Locate the cell with the specified text and output its (X, Y) center coordinate. 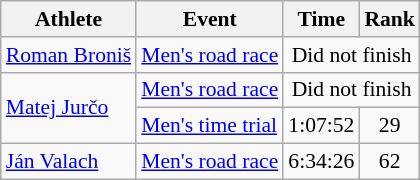
Men's time trial (210, 126)
Matej Jurčo (68, 108)
Athlete (68, 19)
1:07:52 (321, 126)
62 (390, 162)
6:34:26 (321, 162)
Time (321, 19)
Event (210, 19)
29 (390, 126)
Rank (390, 19)
Ján Valach (68, 162)
Roman Broniš (68, 55)
